Detect which cell encompasses the target text, then output its [x, y] center coordinate. 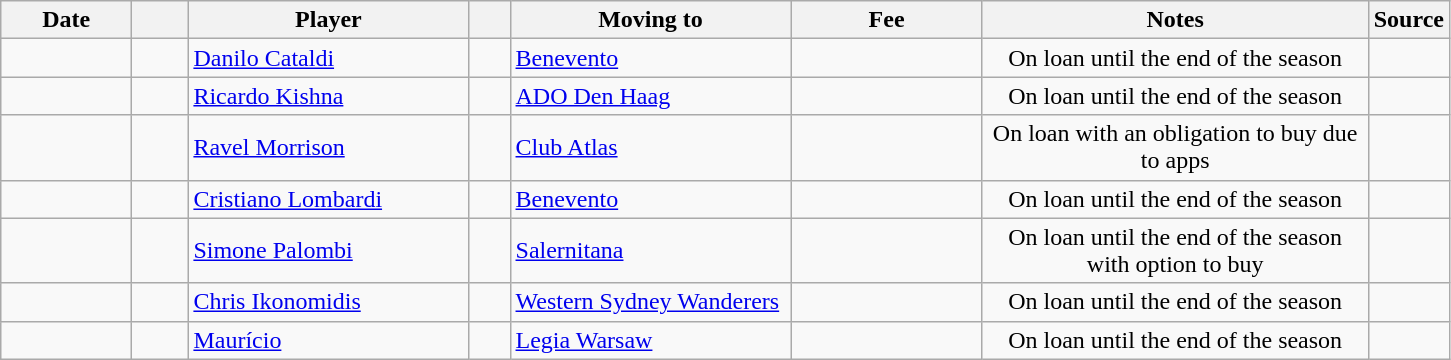
Salernitana [650, 250]
On loan until the end of the season with option to buy [1175, 250]
Legia Warsaw [650, 340]
Chris Ikonomidis [328, 302]
ADO Den Haag [650, 96]
Danilo Cataldi [328, 58]
Ravel Morrison [328, 148]
Western Sydney Wanderers [650, 302]
Club Atlas [650, 148]
On loan with an obligation to buy due to apps [1175, 148]
Simone Palombi [328, 250]
Cristiano Lombardi [328, 199]
Player [328, 20]
Moving to [650, 20]
Ricardo Kishna [328, 96]
Fee [886, 20]
Source [1408, 20]
Notes [1175, 20]
Maurício [328, 340]
Date [66, 20]
